Output the (X, Y) coordinate of the center of the cell containing the given text.  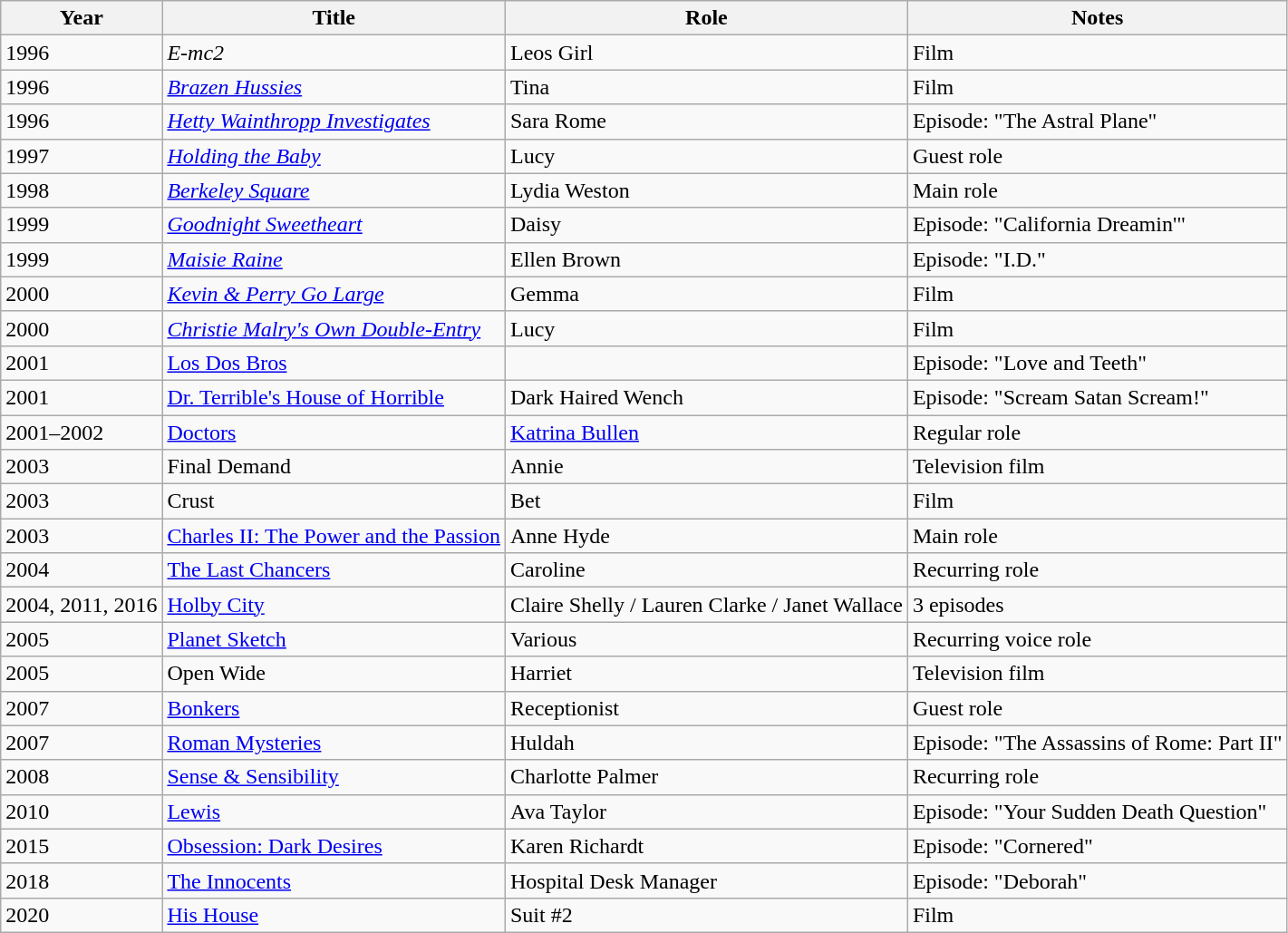
Various (706, 639)
Episode: "Scream Satan Scream!" (1097, 397)
Kevin & Perry Go Large (334, 294)
Anne Hyde (706, 536)
Final Demand (334, 467)
2020 (82, 915)
2010 (82, 812)
Hospital Desk Manager (706, 880)
Katrina Bullen (706, 432)
The Innocents (334, 880)
Holby City (334, 605)
Crust (334, 501)
Ellen Brown (706, 259)
Charles II: The Power and the Passion (334, 536)
Episode: "Deborah" (1097, 880)
Leos Girl (706, 53)
Episode: "Love and Teeth" (1097, 363)
Berkeley Square (334, 190)
Daisy (706, 225)
Recurring voice role (1097, 639)
His House (334, 915)
Los Dos Bros (334, 363)
1998 (82, 190)
Episode: "California Dreamin'" (1097, 225)
Episode: "Your Sudden Death Question" (1097, 812)
Sense & Sensibility (334, 777)
Charlotte Palmer (706, 777)
Episode: "The Assassins of Rome: Part II" (1097, 743)
Open Wide (334, 674)
Huldah (706, 743)
Regular role (1097, 432)
Brazen Hussies (334, 87)
Caroline (706, 570)
1997 (82, 156)
Harriet (706, 674)
Year (82, 18)
3 episodes (1097, 605)
Planet Sketch (334, 639)
Receptionist (706, 708)
Role (706, 18)
Sara Rome (706, 121)
2018 (82, 880)
Episode: "I.D." (1097, 259)
Suit #2 (706, 915)
Hetty Wainthropp Investigates (334, 121)
Obsession: Dark Desires (334, 846)
2001–2002 (82, 432)
Bonkers (334, 708)
Episode: "The Astral Plane" (1097, 121)
Christie Malry's Own Double-Entry (334, 328)
The Last Chancers (334, 570)
Title (334, 18)
Lewis (334, 812)
Bet (706, 501)
Maisie Raine (334, 259)
Doctors (334, 432)
Episode: "Cornered" (1097, 846)
Ava Taylor (706, 812)
Holding the Baby (334, 156)
Gemma (706, 294)
2004, 2011, 2016 (82, 605)
Dr. Terrible's House of Horrible (334, 397)
Goodnight Sweetheart (334, 225)
Tina (706, 87)
Annie (706, 467)
2004 (82, 570)
Notes (1097, 18)
E-mc2 (334, 53)
Lydia Weston (706, 190)
Dark Haired Wench (706, 397)
Karen Richardt (706, 846)
Roman Mysteries (334, 743)
Claire Shelly / Lauren Clarke / Janet Wallace (706, 605)
2015 (82, 846)
2008 (82, 777)
